Extract the (x, y) coordinate from the center of the cell holding the provided text.  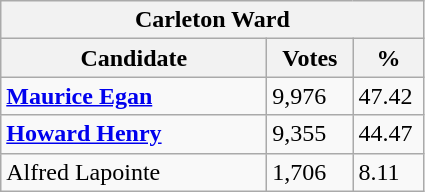
Alfred Lapointe (134, 172)
1,706 (310, 172)
Votes (310, 58)
47.42 (388, 96)
9,976 (310, 96)
% (388, 58)
8.11 (388, 172)
Carleton Ward (212, 20)
44.47 (388, 134)
Maurice Egan (134, 96)
Howard Henry (134, 134)
Candidate (134, 58)
9,355 (310, 134)
